Determine the (x, y) coordinate at the center of the cell enclosing the given text.  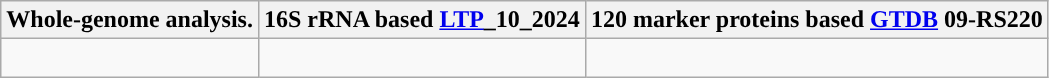
Whole-genome analysis. (130, 20)
120 marker proteins based GTDB 09-RS220 (816, 20)
16S rRNA based LTP_10_2024 (422, 20)
